Identify which cell holds the provided text, then report its [x, y] central coordinate. 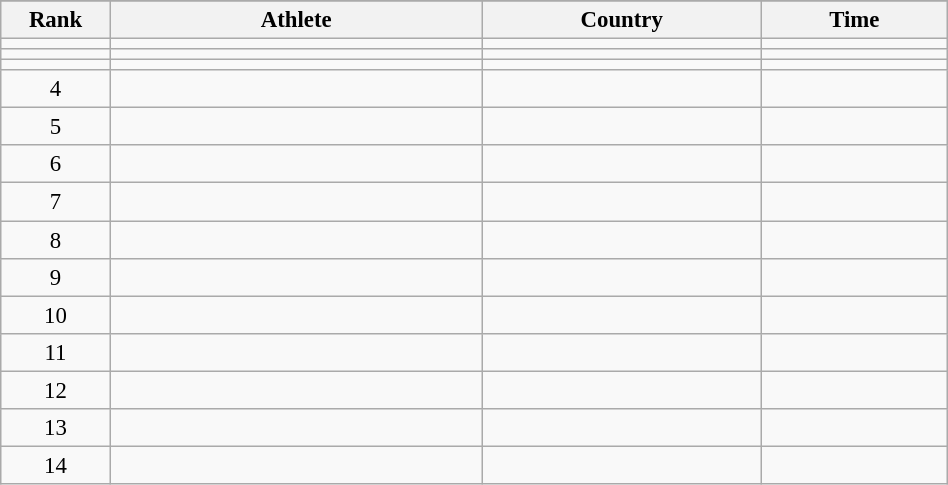
Athlete [296, 20]
10 [56, 315]
Rank [56, 20]
Country [622, 20]
7 [56, 202]
5 [56, 127]
Time [854, 20]
9 [56, 277]
12 [56, 390]
6 [56, 165]
4 [56, 89]
11 [56, 352]
13 [56, 428]
8 [56, 240]
14 [56, 465]
